Search for the cell housing the specified text and yield its [x, y] center coordinate. 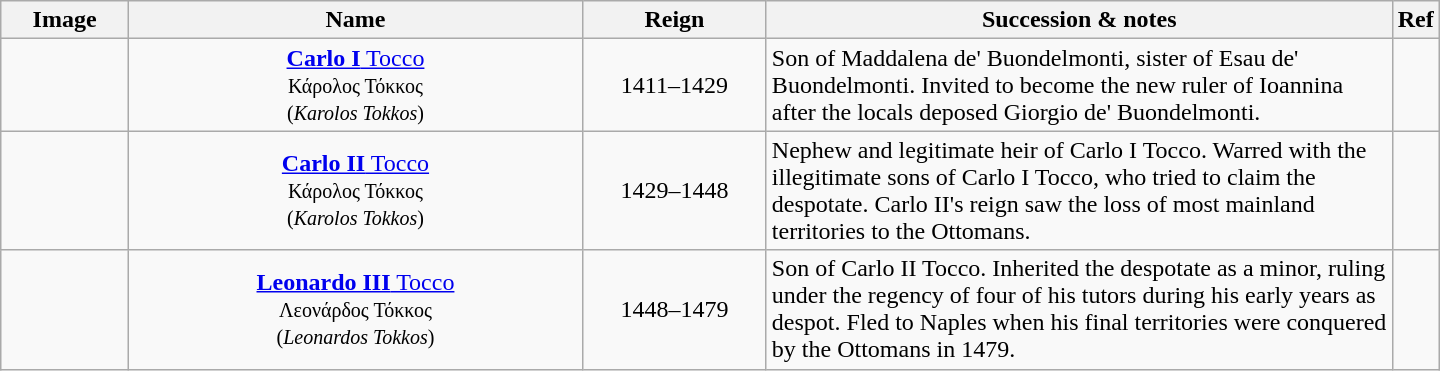
Leonardo III ToccoΛεονάρδος Τόκκος(Leonardos Tokkos) [355, 310]
Ref [1416, 20]
Image [65, 20]
Succession & notes [1079, 20]
1429–1448 [675, 190]
Carlo I ToccoΚάρολος Τόκκος(Karolos Tokkos) [355, 85]
Reign [675, 20]
1448–1479 [675, 310]
Carlo II ToccoΚάρολος Τόκκος(Karolos Tokkos) [355, 190]
1411–1429 [675, 85]
Name [355, 20]
